Determine the (x, y) coordinate at the center of the cell enclosing the given text.  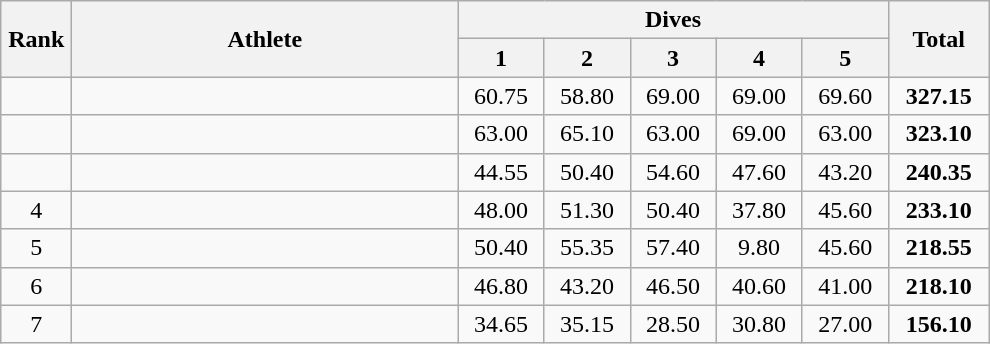
218.10 (938, 286)
37.80 (759, 210)
Athlete (265, 39)
65.10 (587, 134)
Total (938, 39)
47.60 (759, 172)
2 (587, 58)
6 (36, 286)
57.40 (673, 248)
51.30 (587, 210)
48.00 (501, 210)
7 (36, 324)
69.60 (845, 96)
9.80 (759, 248)
233.10 (938, 210)
30.80 (759, 324)
218.55 (938, 248)
55.35 (587, 248)
58.80 (587, 96)
3 (673, 58)
46.50 (673, 286)
46.80 (501, 286)
156.10 (938, 324)
Rank (36, 39)
Dives (673, 20)
54.60 (673, 172)
60.75 (501, 96)
323.10 (938, 134)
327.15 (938, 96)
27.00 (845, 324)
240.35 (938, 172)
44.55 (501, 172)
1 (501, 58)
35.15 (587, 324)
40.60 (759, 286)
28.50 (673, 324)
41.00 (845, 286)
34.65 (501, 324)
